Return the (x, y) coordinate for the center point of the cell that contains the specified text.  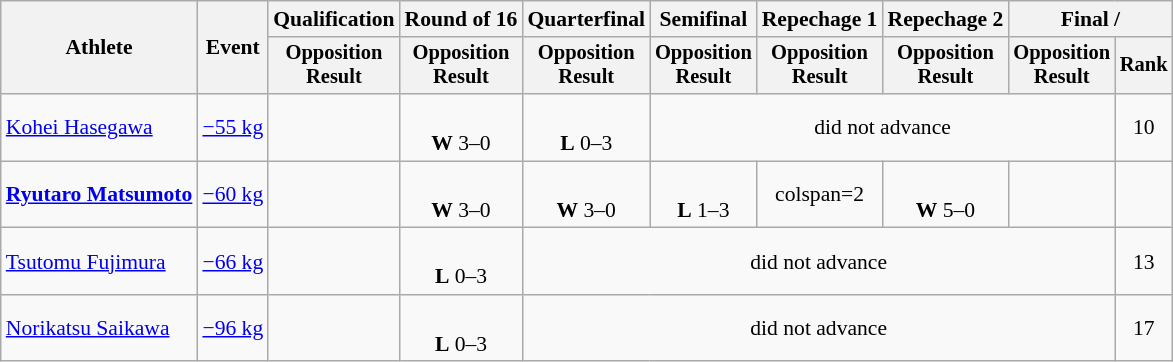
Kohei Hasegawa (100, 128)
Ryutaro Matsumoto (100, 194)
Round of 16 (462, 19)
−55 kg (232, 128)
Final / (1090, 19)
W 5–0 (945, 194)
10 (1144, 128)
17 (1144, 328)
Athlete (100, 48)
Norikatsu Saikawa (100, 328)
Tsutomu Fujimura (100, 262)
Rank (1144, 66)
L 1–3 (704, 194)
Repechage 2 (945, 19)
13 (1144, 262)
Semifinal (704, 19)
−66 kg (232, 262)
−96 kg (232, 328)
−60 kg (232, 194)
colspan=2 (820, 194)
Qualification (334, 19)
Quarterfinal (586, 19)
Event (232, 48)
Repechage 1 (820, 19)
